Capture the cell that displays the provided text and extract its [X, Y] central coordinate. 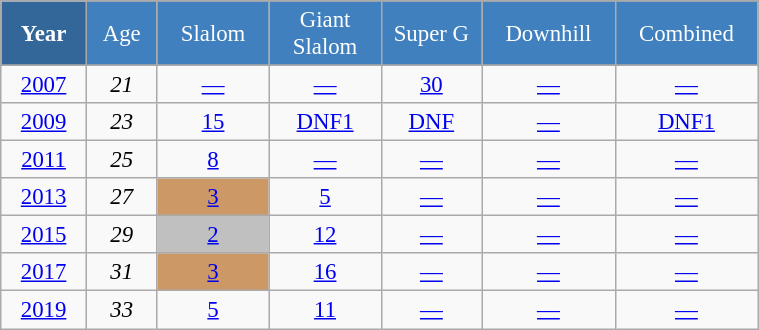
8 [213, 160]
29 [122, 235]
Super G [432, 34]
Combined [686, 34]
Year [44, 34]
2015 [44, 235]
GiantSlalom [325, 34]
30 [432, 85]
11 [325, 310]
2019 [44, 310]
Age [122, 34]
2011 [44, 160]
2017 [44, 273]
12 [325, 235]
31 [122, 273]
2009 [44, 122]
2007 [44, 85]
21 [122, 85]
16 [325, 273]
Downhill [549, 34]
2 [213, 235]
15 [213, 122]
27 [122, 197]
Slalom [213, 34]
DNF [432, 122]
25 [122, 160]
33 [122, 310]
2013 [44, 197]
23 [122, 122]
